Pinpoint the cell where the given text exists, returning its (x, y) midpoint coordinate. 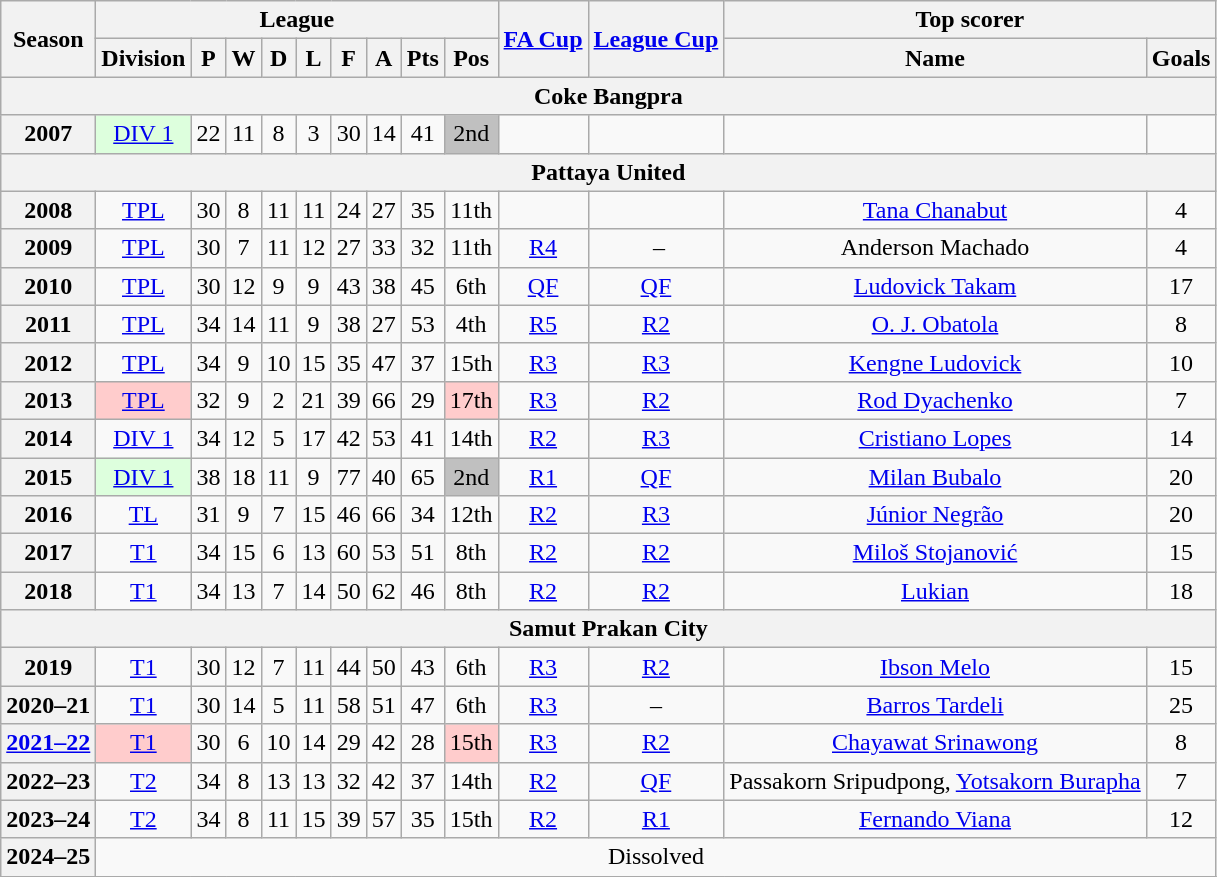
Pts (422, 58)
2010 (48, 286)
2020–21 (48, 705)
League Cup (656, 39)
Barros Tardeli (935, 705)
28 (422, 743)
Chayawat Srinawong (935, 743)
57 (384, 819)
3 (314, 134)
21 (314, 400)
Samut Prakan City (608, 629)
2021–22 (48, 743)
33 (384, 248)
62 (384, 591)
2019 (48, 667)
Ibson Melo (935, 667)
2014 (48, 438)
25 (1181, 705)
2018 (48, 591)
TL (144, 515)
F (348, 58)
60 (348, 553)
Name (935, 58)
2023–24 (48, 819)
Júnior Negrão (935, 515)
2022–23 (48, 781)
17th (471, 400)
2013 (48, 400)
Dissolved (656, 857)
Milan Bubalo (935, 477)
P (208, 58)
2011 (48, 324)
Season (48, 39)
O. J. Obatola (935, 324)
Goals (1181, 58)
Anderson Machado (935, 248)
12th (471, 515)
77 (348, 477)
2 (278, 400)
Passakorn Sripudpong, Yotsakorn Burapha (935, 781)
58 (348, 705)
Kengne Ludovick (935, 362)
2008 (48, 210)
Cristiano Lopes (935, 438)
Pos (471, 58)
Fernando Viana (935, 819)
FA Cup (543, 39)
R4 (543, 248)
45 (422, 286)
2009 (48, 248)
2017 (48, 553)
League (297, 20)
22 (208, 134)
4th (471, 324)
2007 (48, 134)
Ludovick Takam (935, 286)
L (314, 58)
24 (348, 210)
Top scorer (970, 20)
A (384, 58)
65 (422, 477)
40 (384, 477)
Miloš Stojanović (935, 553)
Rod Dyachenko (935, 400)
2016 (48, 515)
2015 (48, 477)
31 (208, 515)
2012 (48, 362)
R5 (543, 324)
Pattaya United (608, 172)
W (244, 58)
D (278, 58)
44 (348, 667)
Division (144, 58)
Coke Bangpra (608, 96)
Tana Chanabut (935, 210)
2024–25 (48, 857)
Lukian (935, 591)
